Determine the (X, Y) coordinate at the center of the cell enclosing the given text.  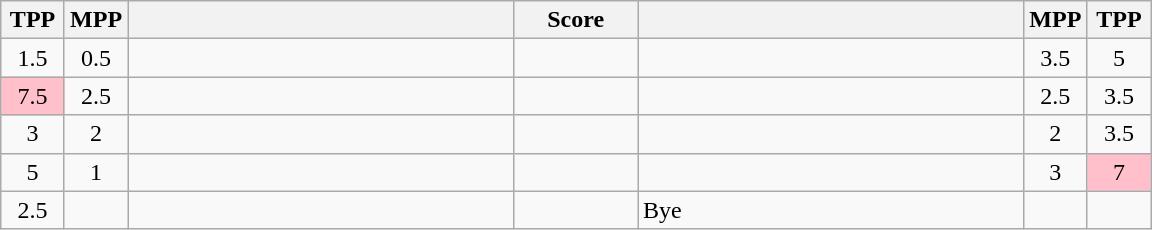
0.5 (96, 58)
1.5 (33, 58)
7 (1119, 172)
7.5 (33, 96)
1 (96, 172)
Bye (831, 210)
Score (576, 20)
